Provide the [X, Y] coordinate of the cell's center where the given text is located.  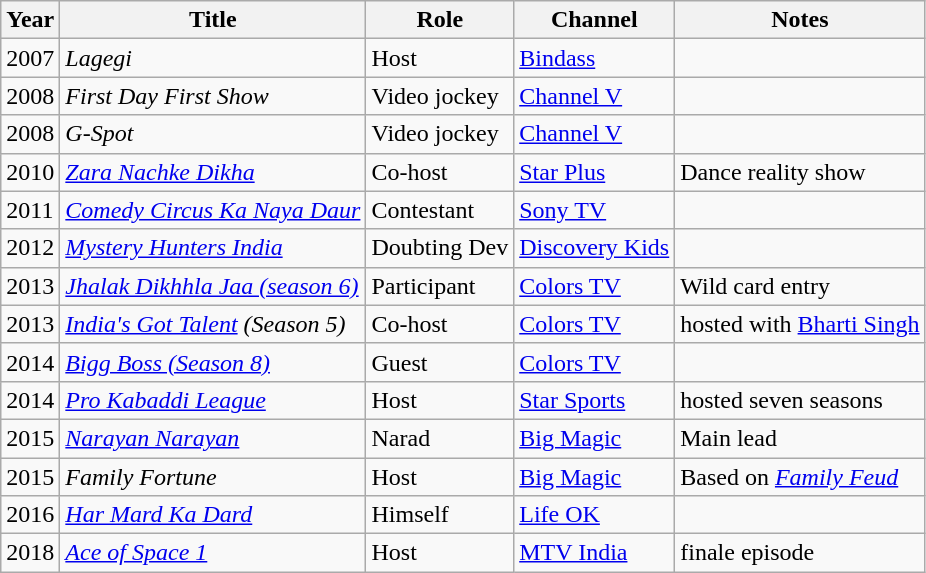
Discovery Kids [594, 248]
Guest [440, 362]
Mystery Hunters India [213, 248]
Har Mard Ka Dard [213, 515]
Based on Family Feud [800, 477]
hosted seven seasons [800, 400]
Bindass [594, 58]
Star Sports [594, 400]
Life OK [594, 515]
First Day First Show [213, 96]
MTV India [594, 553]
Contestant [440, 210]
G-Spot [213, 134]
Year [30, 20]
Jhalak Dikhhla Jaa (season 6) [213, 286]
2018 [30, 553]
India's Got Talent (Season 5) [213, 324]
Dance reality show [800, 172]
Title [213, 20]
Family Fortune [213, 477]
Bigg Boss (Season 8) [213, 362]
hosted with Bharti Singh [800, 324]
Role [440, 20]
Ace of Space 1 [213, 553]
Zara Nachke Dikha [213, 172]
Star Plus [594, 172]
Narad [440, 438]
2010 [30, 172]
2012 [30, 248]
Main lead [800, 438]
Wild card entry [800, 286]
Doubting Dev [440, 248]
Narayan Narayan [213, 438]
Himself [440, 515]
Lagegi [213, 58]
2011 [30, 210]
Participant [440, 286]
Notes [800, 20]
2007 [30, 58]
Channel [594, 20]
Pro Kabaddi League [213, 400]
finale episode [800, 553]
2016 [30, 515]
Comedy Circus Ka Naya Daur [213, 210]
Sony TV [594, 210]
